Pinpoint the cell where the given text exists, returning its (X, Y) midpoint coordinate. 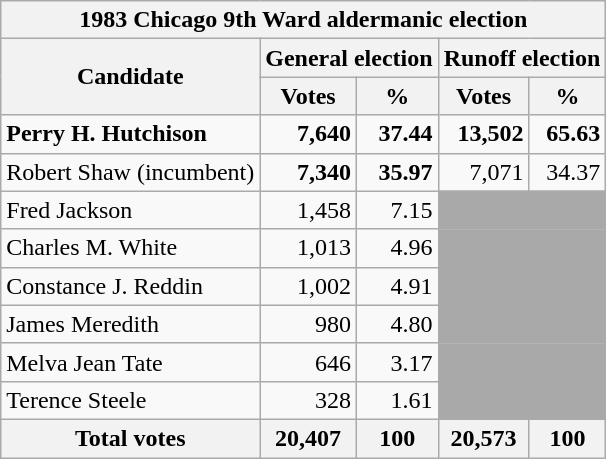
13,502 (484, 134)
37.44 (397, 134)
65.63 (568, 134)
3.17 (397, 362)
646 (308, 362)
Candidate (130, 77)
4.91 (397, 286)
Charles M. White (130, 248)
Fred Jackson (130, 210)
20,573 (484, 438)
Melva Jean Tate (130, 362)
1.61 (397, 400)
35.97 (397, 172)
7,640 (308, 134)
7.15 (397, 210)
1,458 (308, 210)
1983 Chicago 9th Ward aldermanic election (304, 20)
Runoff election (522, 58)
328 (308, 400)
34.37 (568, 172)
Terence Steele (130, 400)
Perry H. Hutchison (130, 134)
4.80 (397, 324)
General election (349, 58)
7,340 (308, 172)
1,013 (308, 248)
Total votes (130, 438)
Constance J. Reddin (130, 286)
1,002 (308, 286)
4.96 (397, 248)
980 (308, 324)
James Meredith (130, 324)
7,071 (484, 172)
20,407 (308, 438)
Robert Shaw (incumbent) (130, 172)
